Pinpoint the cell where the given text exists, returning its (X, Y) midpoint coordinate. 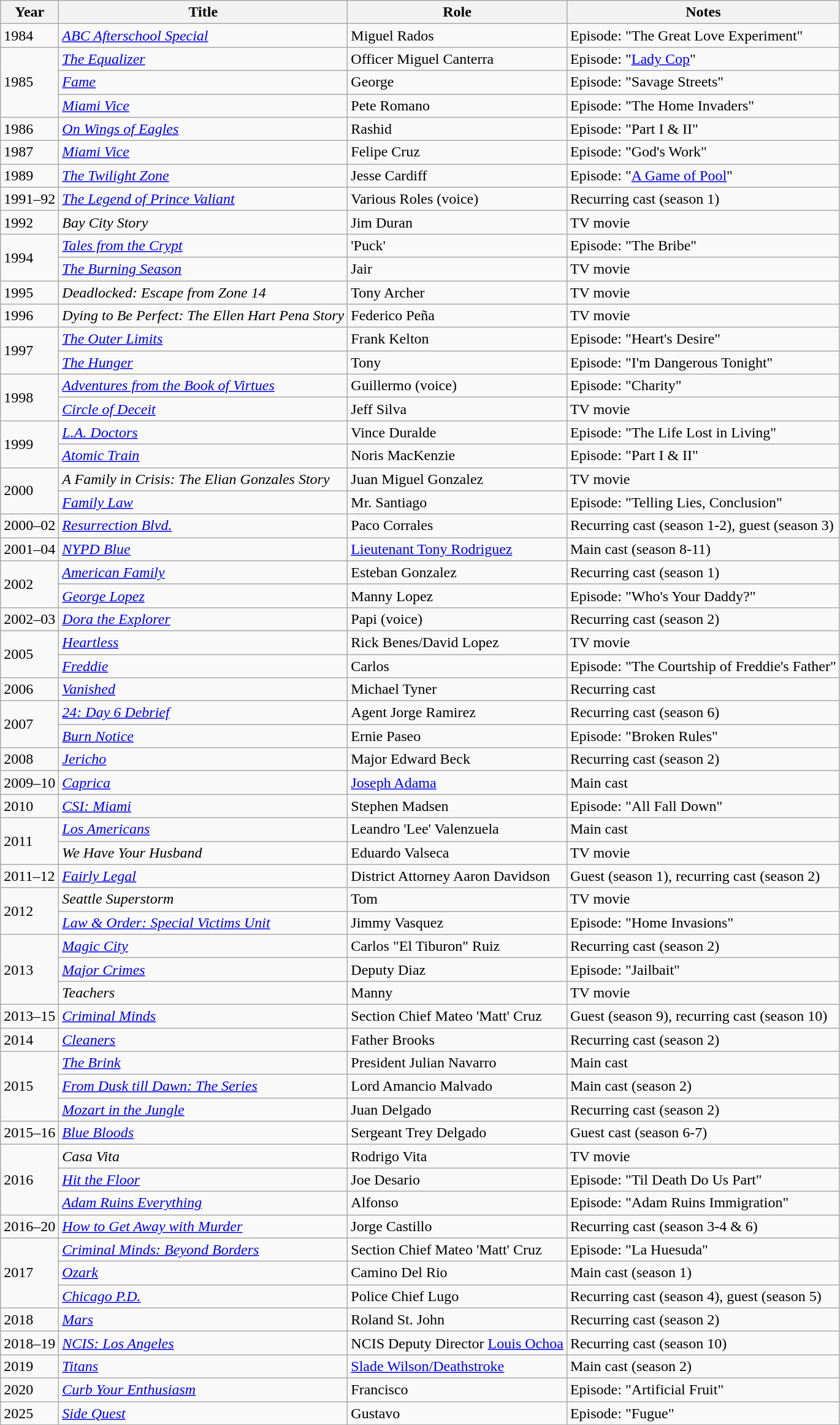
Episode: "All Fall Down" (703, 806)
Chicago P.D. (204, 1296)
Michael Tyner (457, 689)
2000 (29, 491)
Episode: "The Great Love Experiment" (703, 36)
Felipe Cruz (457, 152)
Law & Order: Special Victims Unit (204, 923)
Recurring cast (season 6) (703, 713)
2007 (29, 724)
Leandro 'Lee' Valenzuela (457, 829)
Noris MacKenzie (457, 456)
Episode: "Fugue" (703, 1413)
Resurrection Blvd. (204, 526)
1991–92 (29, 199)
Episode: "Til Death Do Us Part" (703, 1180)
Episode: "Charity" (703, 386)
Recurring cast (season 3-4 & 6) (703, 1226)
Adam Ruins Everything (204, 1203)
Teachers (204, 993)
Episode: "Home Invasions" (703, 923)
Major Crimes (204, 969)
1989 (29, 175)
Joseph Adama (457, 783)
From Dusk till Dawn: The Series (204, 1086)
CSI: Miami (204, 806)
On Wings of Eagles (204, 129)
Bay City Story (204, 222)
2014 (29, 1040)
Rodrigo Vita (457, 1156)
Heartless (204, 642)
The Burning Season (204, 269)
Episode: "Who's Your Daddy?" (703, 596)
Frank Kelton (457, 339)
NYPD Blue (204, 549)
Los Americans (204, 829)
Guillermo (voice) (457, 386)
1996 (29, 316)
Guest (season 9), recurring cast (season 10) (703, 1016)
Cleaners (204, 1040)
1999 (29, 444)
Lieutenant Tony Rodriguez (457, 549)
1992 (29, 222)
Slade Wilson/Deathstroke (457, 1366)
Dora the Explorer (204, 619)
Miguel Rados (457, 36)
2002 (29, 584)
Tales from the Crypt (204, 245)
George Lopez (204, 596)
Gustavo (457, 1413)
Episode: "I'm Dangerous Tonight" (703, 363)
2009–10 (29, 783)
Episode: "The Courtship of Freddie's Father" (703, 666)
2008 (29, 759)
2015–16 (29, 1133)
Episode: "Lady Cop" (703, 59)
Joe Desario (457, 1180)
Episode: "Savage Streets" (703, 82)
District Attorney Aaron Davidson (457, 876)
2005 (29, 654)
Notes (703, 12)
President Julian Navarro (457, 1063)
Blue Bloods (204, 1133)
We Have Your Husband (204, 853)
Esteban Gonzalez (457, 572)
Mars (204, 1319)
Episode: "Broken Rules" (703, 736)
Guest (season 1), recurring cast (season 2) (703, 876)
The Brink (204, 1063)
Title (204, 12)
Jorge Castillo (457, 1226)
Main cast (season 8-11) (703, 549)
2002–03 (29, 619)
Episode: "Jailbait" (703, 969)
2016–20 (29, 1226)
Episode: "La Huesuda" (703, 1250)
Burn Notice (204, 736)
Curb Your Enthusiasm (204, 1389)
Episode: "Heart's Desire" (703, 339)
1997 (29, 351)
Circle of Deceit (204, 409)
Various Roles (voice) (457, 199)
Atomic Train (204, 456)
Titans (204, 1366)
Carlos (457, 666)
ABC Afterschool Special (204, 36)
Casa Vita (204, 1156)
Tom (457, 899)
How to Get Away with Murder (204, 1226)
The Twilight Zone (204, 175)
A Family in Crisis: The Elian Gonzales Story (204, 479)
Jeff Silva (457, 409)
1987 (29, 152)
Seattle Superstorm (204, 899)
1985 (29, 82)
2000–02 (29, 526)
Caprica (204, 783)
Family Law (204, 502)
Juan Delgado (457, 1110)
Vanished (204, 689)
'Puck' (457, 245)
Rashid (457, 129)
Jimmy Vasquez (457, 923)
Mozart in the Jungle (204, 1110)
Jair (457, 269)
Carlos "El Tiburon" Ruiz (457, 946)
Deadlocked: Escape from Zone 14 (204, 293)
NCIS Deputy Director Louis Ochoa (457, 1343)
Episode: "The Life Lost in Living" (703, 432)
Ernie Paseo (457, 736)
American Family (204, 572)
Guest cast (season 6-7) (703, 1133)
Recurring cast (703, 689)
Francisco (457, 1389)
Jericho (204, 759)
Eduardo Valseca (457, 853)
2011–12 (29, 876)
2025 (29, 1413)
Deputy Diaz (457, 969)
Year (29, 12)
24: Day 6 Debrief (204, 713)
Main cast (season 1) (703, 1273)
Police Chief Lugo (457, 1296)
Dying to Be Perfect: The Ellen Hart Pena Story (204, 316)
Recurring cast (season 1-2), guest (season 3) (703, 526)
Manny (457, 993)
Adventures from the Book of Virtues (204, 386)
Roland St. John (457, 1319)
The Equalizer (204, 59)
2017 (29, 1273)
Lord Amancio Malvado (457, 1086)
Fairly Legal (204, 876)
1986 (29, 129)
2011 (29, 841)
Episode: "God's Work" (703, 152)
2013 (29, 969)
Officer Miguel Canterra (457, 59)
Major Edward Beck (457, 759)
Pete Romano (457, 106)
1995 (29, 293)
Juan Miguel Gonzalez (457, 479)
Side Quest (204, 1413)
The Legend of Prince Valiant (204, 199)
2001–04 (29, 549)
Recurring cast (season 4), guest (season 5) (703, 1296)
Episode: "The Bribe" (703, 245)
L.A. Doctors (204, 432)
Episode: "The Home Invaders" (703, 106)
2012 (29, 911)
2018 (29, 1319)
The Hunger (204, 363)
Hit the Floor (204, 1180)
Federico Peña (457, 316)
2018–19 (29, 1343)
Paco Corrales (457, 526)
Tony (457, 363)
Episode: "A Game of Pool" (703, 175)
Jesse Cardiff (457, 175)
Recurring cast (season 10) (703, 1343)
Fame (204, 82)
Papi (voice) (457, 619)
The Outer Limits (204, 339)
George (457, 82)
1994 (29, 257)
Episode: "Artificial Fruit" (703, 1389)
NCIS: Los Angeles (204, 1343)
Episode: "Adam Ruins Immigration" (703, 1203)
Criminal Minds: Beyond Borders (204, 1250)
Sergeant Trey Delgado (457, 1133)
Criminal Minds (204, 1016)
1998 (29, 398)
Role (457, 12)
Tony Archer (457, 293)
Vince Duralde (457, 432)
Jim Duran (457, 222)
Father Brooks (457, 1040)
2015 (29, 1086)
Freddie (204, 666)
Agent Jorge Ramirez (457, 713)
Manny Lopez (457, 596)
Alfonso (457, 1203)
Episode: "Telling Lies, Conclusion" (703, 502)
Ozark (204, 1273)
Mr. Santiago (457, 502)
2010 (29, 806)
Magic City (204, 946)
2013–15 (29, 1016)
2019 (29, 1366)
1984 (29, 36)
2016 (29, 1180)
2006 (29, 689)
Stephen Madsen (457, 806)
Rick Benes/David Lopez (457, 642)
2020 (29, 1389)
Camino Del Rio (457, 1273)
